Identify which cell holds the provided text, then report its (x, y) central coordinate. 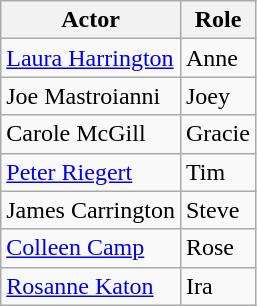
Carole McGill (91, 134)
Anne (218, 58)
Colleen Camp (91, 248)
Steve (218, 210)
Peter Riegert (91, 172)
Role (218, 20)
James Carrington (91, 210)
Tim (218, 172)
Gracie (218, 134)
Joey (218, 96)
Rose (218, 248)
Actor (91, 20)
Joe Mastroianni (91, 96)
Ira (218, 286)
Rosanne Katon (91, 286)
Laura Harrington (91, 58)
